From the cell containing the given text, extract its center point as [X, Y] coordinate. 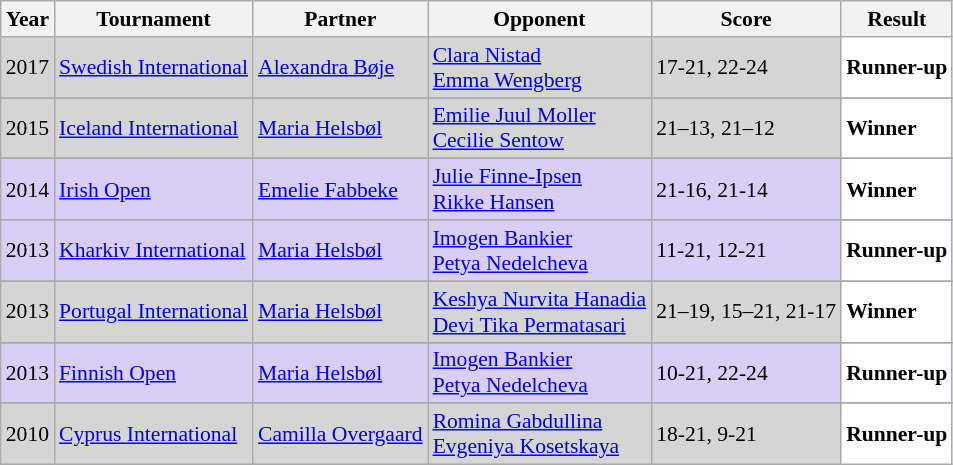
Romina Gabdullina Evgeniya Kosetskaya [540, 434]
Portugal International [154, 312]
21–13, 21–12 [746, 128]
Clara Nistad Emma Wengberg [540, 68]
Finnish Open [154, 372]
Score [746, 19]
Kharkiv International [154, 250]
2014 [28, 190]
Emelie Fabbeke [340, 190]
Julie Finne-Ipsen Rikke Hansen [540, 190]
2010 [28, 434]
10-21, 22-24 [746, 372]
Tournament [154, 19]
Iceland International [154, 128]
11-21, 12-21 [746, 250]
Partner [340, 19]
Keshya Nurvita Hanadia Devi Tika Permatasari [540, 312]
18-21, 9-21 [746, 434]
2017 [28, 68]
2015 [28, 128]
Cyprus International [154, 434]
Emilie Juul Moller Cecilie Sentow [540, 128]
Camilla Overgaard [340, 434]
Result [896, 19]
Alexandra Bøje [340, 68]
17-21, 22-24 [746, 68]
Swedish International [154, 68]
Opponent [540, 19]
Irish Open [154, 190]
21-16, 21-14 [746, 190]
21–19, 15–21, 21-17 [746, 312]
Year [28, 19]
